Return the [X, Y] coordinate for the center point of the cell that contains the specified text.  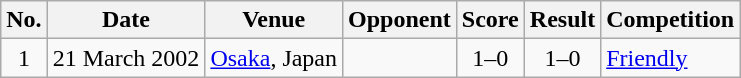
1 [24, 58]
Friendly [670, 58]
No. [24, 20]
Opponent [400, 20]
Score [490, 20]
Result [562, 20]
Osaka, Japan [274, 58]
Venue [274, 20]
Competition [670, 20]
Date [126, 20]
21 March 2002 [126, 58]
